From the cell containing the given text, extract its center point as [x, y] coordinate. 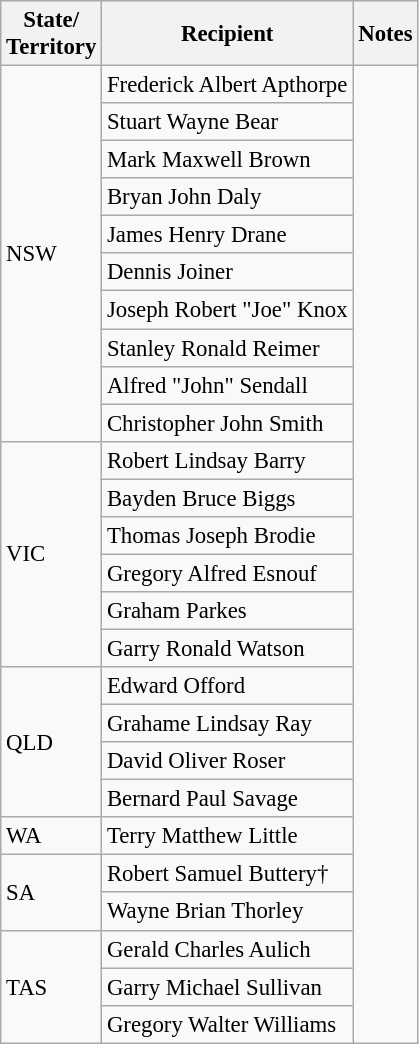
Christopher John Smith [228, 423]
Mark Maxwell Brown [228, 160]
Garry Ronald Watson [228, 648]
QLD [52, 742]
Dennis Joiner [228, 273]
Robert Lindsay Barry [228, 460]
Bryan John Daly [228, 197]
James Henry Drane [228, 235]
Graham Parkes [228, 611]
Grahame Lindsay Ray [228, 724]
VIC [52, 554]
David Oliver Roser [228, 761]
Stanley Ronald Reimer [228, 348]
Terry Matthew Little [228, 836]
WA [52, 836]
NSW [52, 254]
Bernard Paul Savage [228, 799]
Garry Michael Sullivan [228, 987]
Robert Samuel Buttery† [228, 874]
Joseph Robert "Joe" Knox [228, 310]
Frederick Albert Apthorpe [228, 85]
State/Territory [52, 34]
Thomas Joseph Brodie [228, 536]
Gregory Walter Williams [228, 1024]
SA [52, 892]
Gerald Charles Aulich [228, 949]
Stuart Wayne Bear [228, 122]
TAS [52, 986]
Alfred "John" Sendall [228, 385]
Notes [386, 34]
Gregory Alfred Esnouf [228, 573]
Edward Offord [228, 686]
Bayden Bruce Biggs [228, 498]
Recipient [228, 34]
Wayne Brian Thorley [228, 912]
